Identify which cell holds the provided text, then report its (x, y) central coordinate. 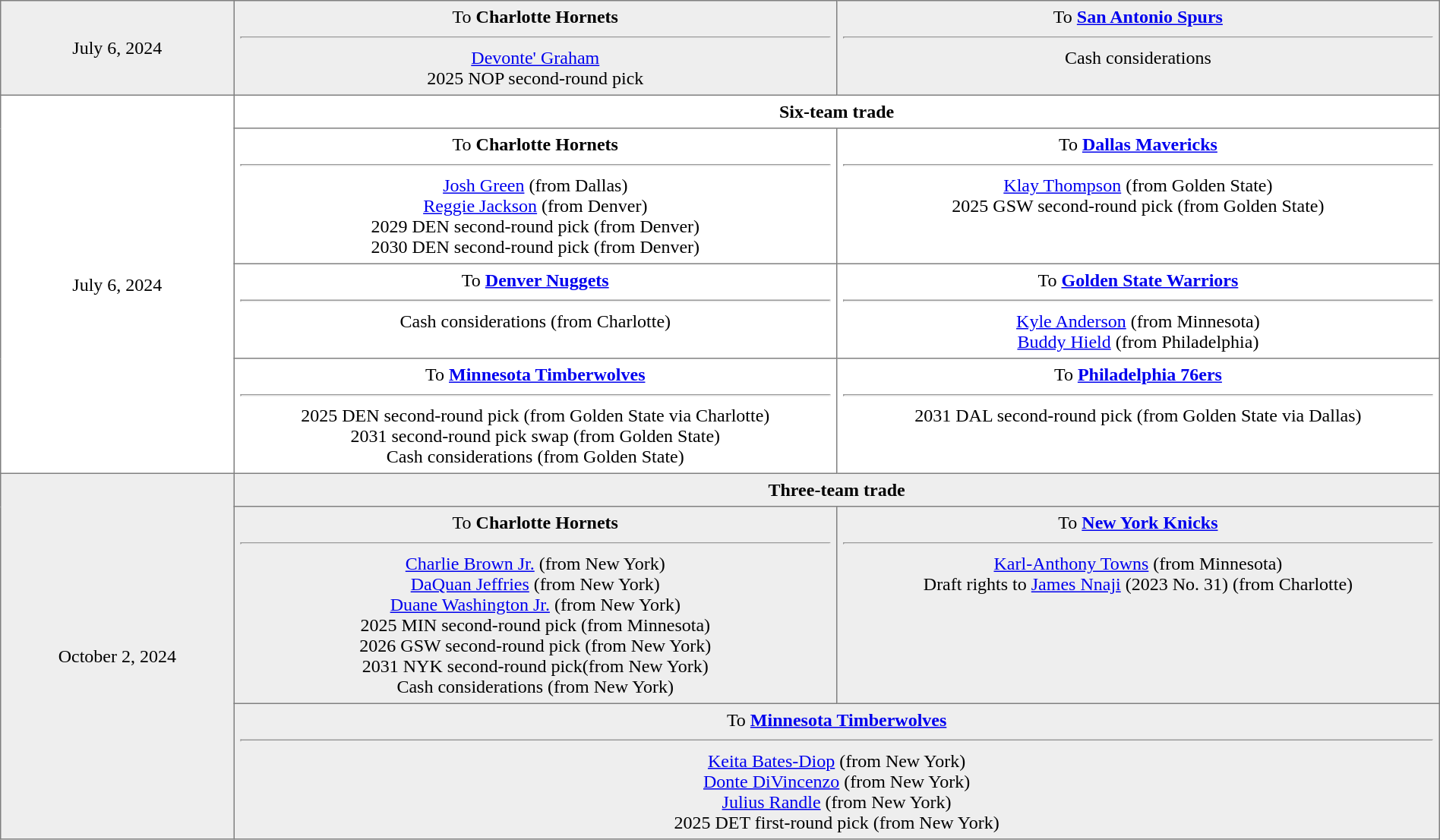
Six-team trade (837, 112)
Three-team trade (837, 490)
To Charlotte HornetsDevonte' Graham2025 NOP second-round pick (535, 48)
October 2, 2024 (117, 656)
To San Antonio SpursCash considerations (1138, 48)
To New York KnicksKarl-Anthony Towns (from Minnesota)Draft rights to James Nnaji (2023 No. 31) (from Charlotte) (1138, 605)
To Golden State WarriorsKyle Anderson (from Minnesota)Buddy Hield (from Philadelphia) (1138, 311)
To Denver NuggetsCash considerations (from Charlotte) (535, 311)
To Philadelphia 76ers2031 DAL second-round pick (from Golden State via Dallas) (1138, 416)
To Dallas MavericksKlay Thompson (from Golden State)2025 GSW second-round pick (from Golden State) (1138, 196)
